Pinpoint the cell where the given text exists, returning its [X, Y] midpoint coordinate. 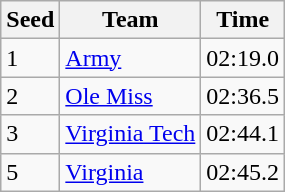
02:19.0 [243, 58]
Army [130, 58]
3 [30, 134]
02:45.2 [243, 172]
5 [30, 172]
02:44.1 [243, 134]
Virginia [130, 172]
Time [243, 20]
2 [30, 96]
Team [130, 20]
Seed [30, 20]
Virginia Tech [130, 134]
1 [30, 58]
Ole Miss [130, 96]
02:36.5 [243, 96]
